From the cell containing the given text, extract its center point as (x, y) coordinate. 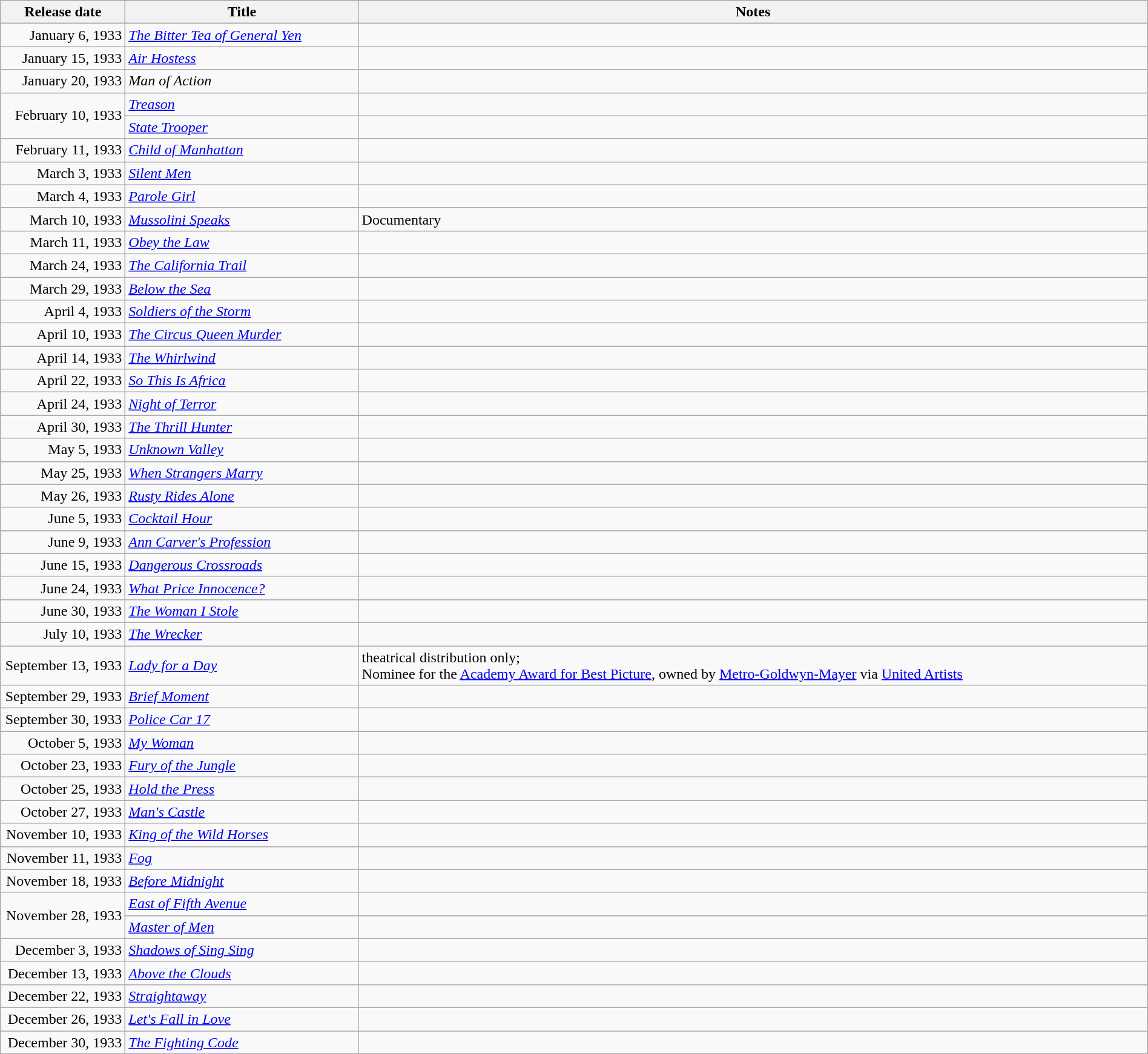
March 24, 1933 (63, 265)
December 26, 1933 (63, 1019)
Fog (242, 858)
Man of Action (242, 81)
Cocktail Hour (242, 519)
Dangerous Crossroads (242, 565)
The Wrecker (242, 634)
Straightaway (242, 996)
The Whirlwind (242, 358)
November 18, 1933 (63, 881)
Let's Fall in Love (242, 1019)
November 28, 1933 (63, 915)
What Price Innocence? (242, 588)
July 10, 1933 (63, 634)
Child of Manhattan (242, 150)
Above the Clouds (242, 973)
April 30, 1933 (63, 427)
October 25, 1933 (63, 789)
March 11, 1933 (63, 242)
September 30, 1933 (63, 720)
December 30, 1933 (63, 1042)
April 22, 1933 (63, 381)
January 15, 1933 (63, 58)
Man's Castle (242, 812)
April 24, 1933 (63, 404)
My Woman (242, 743)
King of the Wild Horses (242, 835)
June 30, 1933 (63, 611)
Air Hostess (242, 58)
April 10, 1933 (63, 335)
June 9, 1933 (63, 542)
Fury of the Jungle (242, 766)
So This Is Africa (242, 381)
May 25, 1933 (63, 473)
Silent Men (242, 173)
March 3, 1933 (63, 173)
The California Trail (242, 265)
Mussolini Speaks (242, 219)
State Trooper (242, 127)
Lady for a Day (242, 665)
Shadows of Sing Sing (242, 950)
When Strangers Marry (242, 473)
East of Fifth Avenue (242, 904)
Before Midnight (242, 881)
Ann Carver's Profession (242, 542)
Notes (753, 12)
December 3, 1933 (63, 950)
April 4, 1933 (63, 312)
October 27, 1933 (63, 812)
The Thrill Hunter (242, 427)
Release date (63, 12)
February 10, 1933 (63, 116)
Parole Girl (242, 196)
December 22, 1933 (63, 996)
The Woman I Stole (242, 611)
The Circus Queen Murder (242, 335)
May 26, 1933 (63, 496)
Rusty Rides Alone (242, 496)
January 6, 1933 (63, 35)
Unknown Valley (242, 450)
October 23, 1933 (63, 766)
Treason (242, 104)
Soldiers of the Storm (242, 312)
September 13, 1933 (63, 665)
September 29, 1933 (63, 697)
March 10, 1933 (63, 219)
Hold the Press (242, 789)
March 29, 1933 (63, 289)
January 20, 1933 (63, 81)
November 11, 1933 (63, 858)
June 5, 1933 (63, 519)
Obey the Law (242, 242)
February 11, 1933 (63, 150)
October 5, 1933 (63, 743)
June 24, 1933 (63, 588)
Night of Terror (242, 404)
November 10, 1933 (63, 835)
Police Car 17 (242, 720)
The Bitter Tea of General Yen (242, 35)
Documentary (753, 219)
Master of Men (242, 927)
Title (242, 12)
June 15, 1933 (63, 565)
May 5, 1933 (63, 450)
The Fighting Code (242, 1042)
April 14, 1933 (63, 358)
Below the Sea (242, 289)
December 13, 1933 (63, 973)
Brief Moment (242, 697)
theatrical distribution only;Nominee for the Academy Award for Best Picture, owned by Metro-Goldwyn-Mayer via United Artists (753, 665)
March 4, 1933 (63, 196)
